Determine the [x, y] coordinate at the center of the cell enclosing the given text.  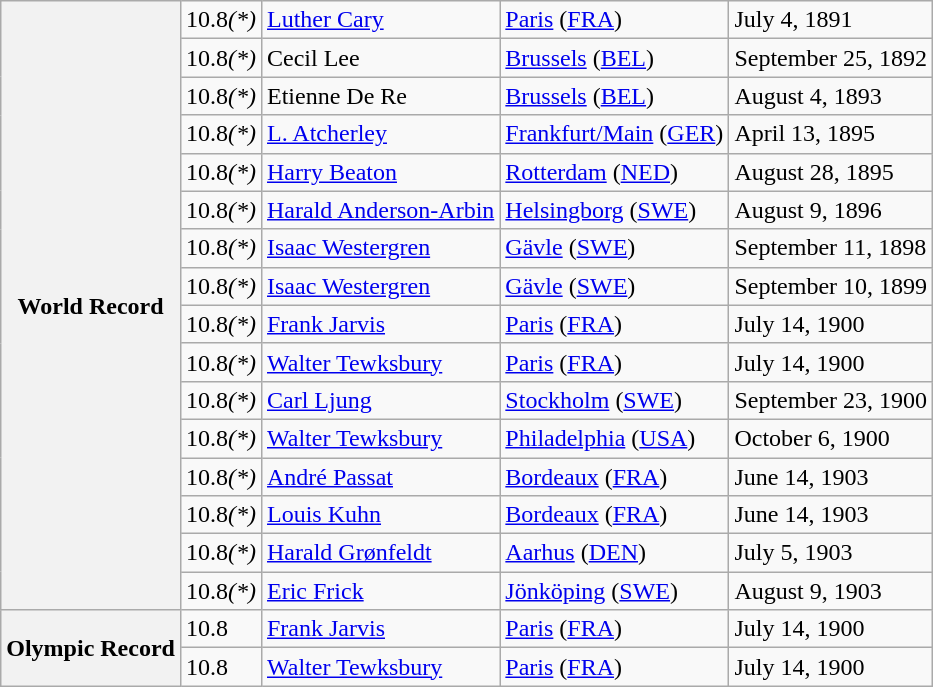
Philadelphia (USA) [614, 438]
August 4, 1893 [831, 96]
Cecil Lee [380, 58]
Luther Cary [380, 20]
Helsingborg (SWE) [614, 210]
Rotterdam (NED) [614, 172]
October 6, 1900 [831, 438]
April 13, 1895 [831, 134]
L. Atcherley [380, 134]
Etienne De Re [380, 96]
Harald Anderson-Arbin [380, 210]
August 9, 1896 [831, 210]
July 5, 1903 [831, 553]
Olympic Record [91, 648]
Aarhus (DEN) [614, 553]
September 10, 1899 [831, 286]
August 28, 1895 [831, 172]
July 4, 1891 [831, 20]
Frankfurt/Main (GER) [614, 134]
Carl Ljung [380, 400]
September 23, 1900 [831, 400]
September 11, 1898 [831, 248]
August 9, 1903 [831, 591]
Harry Beaton [380, 172]
André Passat [380, 477]
Louis Kuhn [380, 515]
Jönköping (SWE) [614, 591]
World Record [91, 306]
September 25, 1892 [831, 58]
Harald Grønfeldt [380, 553]
Eric Frick [380, 591]
Stockholm (SWE) [614, 400]
